Locate the cell with the specified text and output its [X, Y] center coordinate. 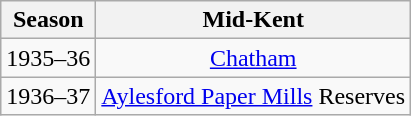
Chatham [254, 58]
Aylesford Paper Mills Reserves [254, 96]
Mid-Kent [254, 20]
1935–36 [48, 58]
1936–37 [48, 96]
Season [48, 20]
